Determine the [X, Y] coordinate at the center of the cell enclosing the given text.  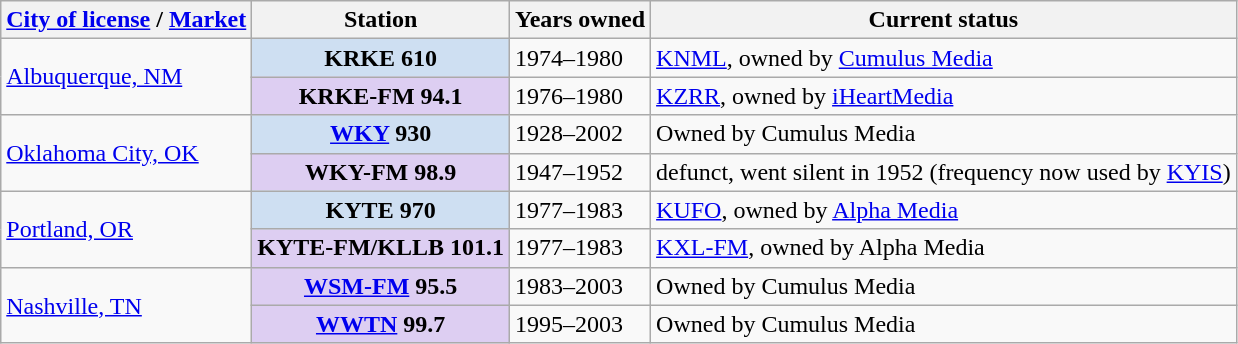
WSM-FM 95.5 [381, 286]
KRKE 610 [381, 58]
1974–1980 [580, 58]
KYTE 970 [381, 210]
Years owned [580, 20]
1976–1980 [580, 96]
KZRR, owned by iHeartMedia [944, 96]
1983–2003 [580, 286]
defunct, went silent in 1952 (frequency now used by KYIS) [944, 172]
1928–2002 [580, 134]
KRKE-FM 94.1 [381, 96]
KYTE-FM/KLLB 101.1 [381, 248]
WKY 930 [381, 134]
Albuquerque, NM [126, 77]
1995–2003 [580, 324]
WKY-FM 98.9 [381, 172]
Oklahoma City, OK [126, 153]
KXL-FM, owned by Alpha Media [944, 248]
WWTN 99.7 [381, 324]
1947–1952 [580, 172]
Portland, OR [126, 229]
Nashville, TN [126, 305]
City of license / Market [126, 20]
KUFO, owned by Alpha Media [944, 210]
KNML, owned by Cumulus Media [944, 58]
Current status [944, 20]
Station [381, 20]
